Return (x, y) of the center of cell containing provided text 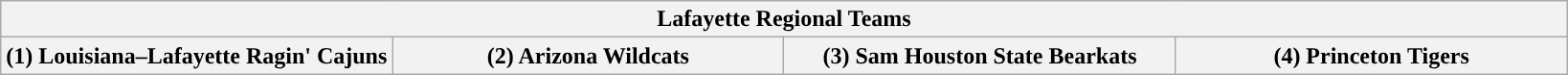
(1) Louisiana–Lafayette Ragin' Cajuns (197, 56)
(4) Princeton Tigers (1371, 56)
(2) Arizona Wildcats (588, 56)
Lafayette Regional Teams (784, 19)
(3) Sam Houston State Bearkats (980, 56)
